Capture the cell that displays the provided text and extract its [X, Y] central coordinate. 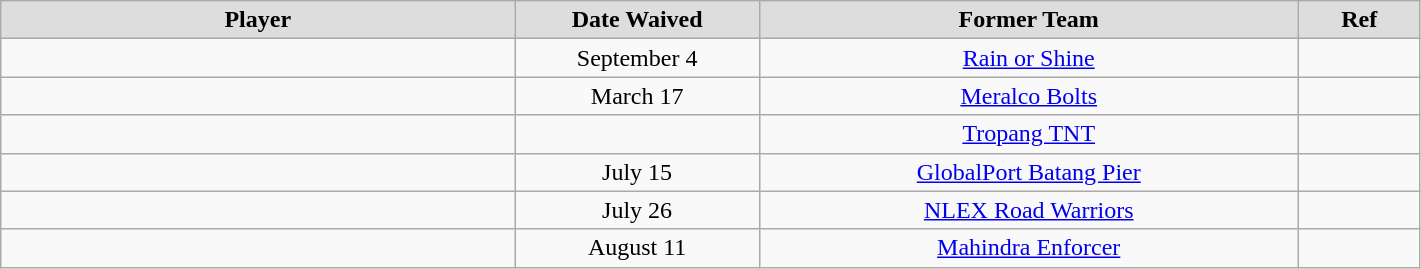
Meralco Bolts [1028, 96]
Player [258, 20]
Ref [1359, 20]
Former Team [1028, 20]
July 26 [638, 210]
March 17 [638, 96]
September 4 [638, 58]
August 11 [638, 248]
Date Waived [638, 20]
July 15 [638, 172]
Tropang TNT [1028, 134]
GlobalPort Batang Pier [1028, 172]
NLEX Road Warriors [1028, 210]
Mahindra Enforcer [1028, 248]
Rain or Shine [1028, 58]
